Pinpoint the cell where the given text exists, returning its (X, Y) midpoint coordinate. 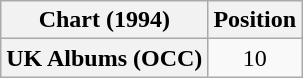
Position (255, 20)
Chart (1994) (104, 20)
UK Albums (OCC) (104, 58)
10 (255, 58)
